Locate the cell with the specified text and output its [X, Y] center coordinate. 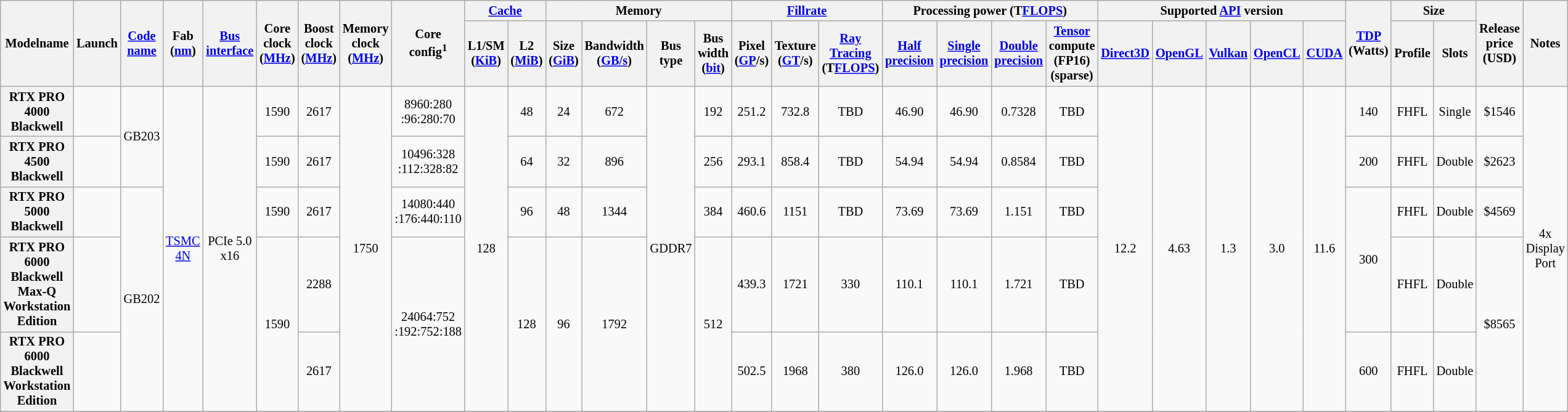
Bus width (bit) [713, 54]
1968 [795, 371]
Ray Tracing (TFLOPS) [851, 54]
Notes [1546, 43]
Core clock (MHz) [277, 43]
1344 [615, 212]
OpenGL [1180, 54]
RTX PRO 4000 Blackwell [37, 111]
Code name [142, 43]
1721 [795, 285]
4.63 [1180, 249]
1.721 [1018, 285]
RTX PRO 6000 Blackwell Max-Q Workstation Edition [37, 285]
24 [563, 111]
293.1 [752, 161]
Vulkan [1228, 54]
0.8584 [1018, 161]
GB203 [142, 137]
Single precision [964, 54]
502.5 [752, 371]
Cache [505, 10]
672 [615, 111]
Texture (GT/s) [795, 54]
Half precision [910, 54]
Tensor compute (FP16) (sparse) [1072, 54]
Bus type [671, 54]
600 [1368, 371]
200 [1368, 161]
64 [527, 161]
RTX PRO 4500 Blackwell [37, 161]
$8565 [1499, 324]
L1/SM (KiB) [486, 54]
8960:280 :96:280:70 [428, 111]
TDP (Watts) [1368, 43]
RTX PRO 6000 Blackwell Workstation Edition [37, 371]
2288 [319, 285]
$1546 [1499, 111]
192 [713, 111]
858.4 [795, 161]
330 [851, 285]
RTX PRO 5000 Blackwell [37, 212]
140 [1368, 111]
L2(MiB) [527, 54]
256 [713, 161]
Memory clock (MHz) [365, 43]
1792 [615, 324]
10496:328 :112:328:82 [428, 161]
CUDA [1325, 54]
Core config1 [428, 43]
Supported API version [1222, 10]
Bandwidth (GB/s) [615, 54]
Fab (nm) [182, 43]
0.7328 [1018, 111]
Memory [639, 10]
439.3 [752, 285]
Single [1455, 111]
1.968 [1018, 371]
Processing power (TFLOPS) [990, 10]
$2623 [1499, 161]
Fillrate [807, 10]
1151 [795, 212]
Bus interface [229, 43]
Pixel (GP/s) [752, 54]
Slots [1455, 54]
11.6 [1325, 249]
OpenCL [1277, 54]
Boost clock (MHz) [319, 43]
Profile [1412, 54]
251.2 [752, 111]
1750 [365, 249]
380 [851, 371]
Size (GiB) [563, 54]
300 [1368, 259]
896 [615, 161]
PCIe 5.0 x16 [229, 249]
3.0 [1277, 249]
512 [713, 324]
14080:440 :176:440:110 [428, 212]
GB202 [142, 299]
24064:752 :192:752:188 [428, 324]
1.151 [1018, 212]
732.8 [795, 111]
TSMC 4N [182, 249]
GDDR7 [671, 249]
Launch [97, 43]
Release price (USD) [1499, 43]
460.6 [752, 212]
32 [563, 161]
384 [713, 212]
Double precision [1018, 54]
12.2 [1125, 249]
1.3 [1228, 249]
Direct3D [1125, 54]
Modelname [37, 43]
4x Display Port [1546, 249]
$4569 [1499, 212]
Size [1434, 10]
